Determine the [X, Y] coordinate at the center of the cell enclosing the given text.  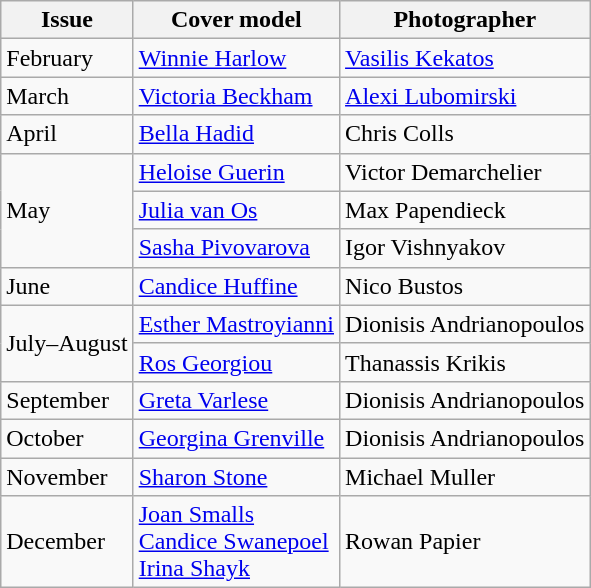
Greta Varlese [236, 400]
Victor Demarchelier [465, 172]
Cover model [236, 20]
February [67, 58]
Michael Muller [465, 477]
Joan SmallsCandice SwanepoelIrina Shayk [236, 542]
Sharon Stone [236, 477]
Bella Hadid [236, 134]
Julia van Os [236, 210]
Photographer [465, 20]
November [67, 477]
Nico Bustos [465, 286]
July–August [67, 343]
December [67, 542]
May [67, 210]
October [67, 438]
Issue [67, 20]
Igor Vishnyakov [465, 248]
Sasha Pivovarova [236, 248]
Georgina Grenville [236, 438]
Rowan Papier [465, 542]
Winnie Harlow [236, 58]
September [67, 400]
March [67, 96]
June [67, 286]
Esther Mastroyianni [236, 324]
Heloise Guerin [236, 172]
Victoria Beckham [236, 96]
Candice Huffine [236, 286]
April [67, 134]
Chris Colls [465, 134]
Max Papendieck [465, 210]
Ros Georgiou [236, 362]
Alexi Lubomirski [465, 96]
Thanassis Krikis [465, 362]
Vasilis Kekatos [465, 58]
